Return the (X, Y) coordinate for the center point of the cell that contains the specified text.  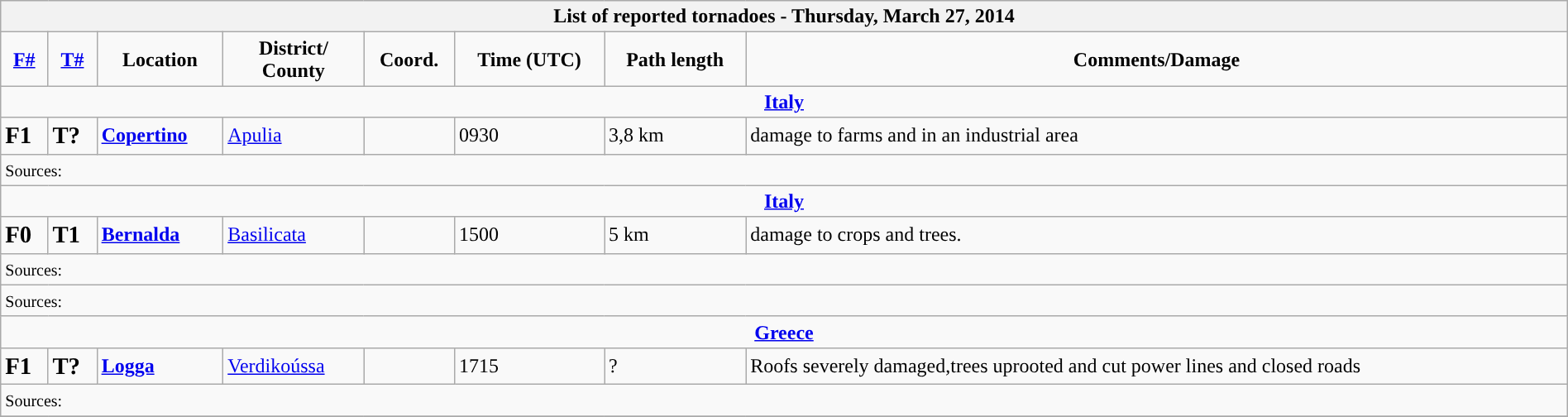
3,8 km (675, 136)
5 km (675, 235)
damage to farms and in an industrial area (1156, 136)
Copertino (160, 136)
damage to crops and trees. (1156, 235)
T# (73, 60)
1500 (529, 235)
0930 (529, 136)
Bernalda (160, 235)
Coord. (409, 60)
List of reported tornadoes - Thursday, March 27, 2014 (784, 17)
Path length (675, 60)
Comments/Damage (1156, 60)
1715 (529, 366)
T1 (73, 235)
Logga (160, 366)
Location (160, 60)
District/County (294, 60)
F0 (25, 235)
Greece (784, 332)
Roofs severely damaged,trees uprooted and cut power lines and closed roads (1156, 366)
Verdikoússa (294, 366)
F# (25, 60)
Apulia (294, 136)
? (675, 366)
Basilicata (294, 235)
Time (UTC) (529, 60)
